Find where the given text appears and provide that cell's center as (X, Y) coordinate. 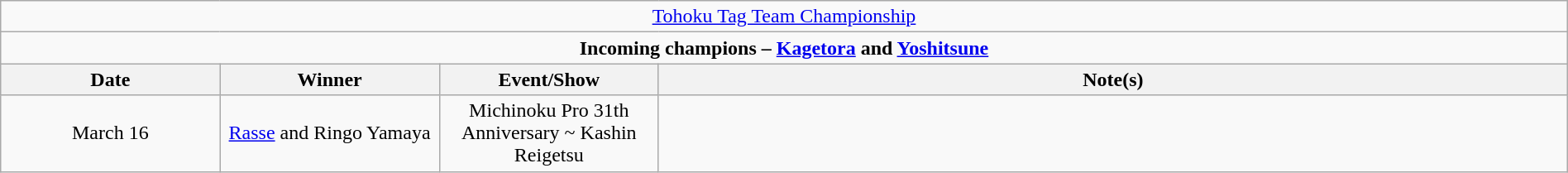
March 16 (111, 133)
Date (111, 79)
Event/Show (549, 79)
Note(s) (1113, 79)
Rasse and Ringo Yamaya (329, 133)
Michinoku Pro 31th Anniversary ~ Kashin Reigetsu (549, 133)
Winner (329, 79)
Tohoku Tag Team Championship (784, 17)
Incoming champions – Kagetora and Yoshitsune (784, 48)
